Determine the [x, y] coordinate at the center of the cell enclosing the given text.  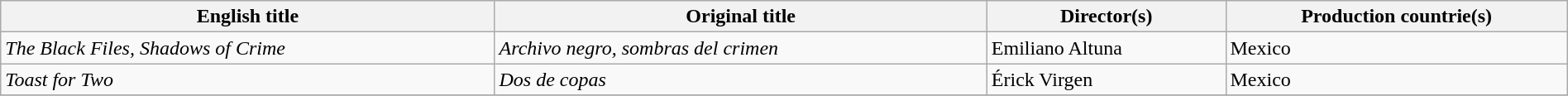
Emiliano Altuna [1107, 48]
Archivo negro, sombras del crimen [741, 48]
Director(s) [1107, 17]
Original title [741, 17]
Toast for Two [248, 79]
Production countrie(s) [1396, 17]
Dos de copas [741, 79]
The Black Files, Shadows of Crime [248, 48]
English title [248, 17]
Érick Virgen [1107, 79]
